For the text-containing cell, return its midpoint in [x, y] coordinate format. 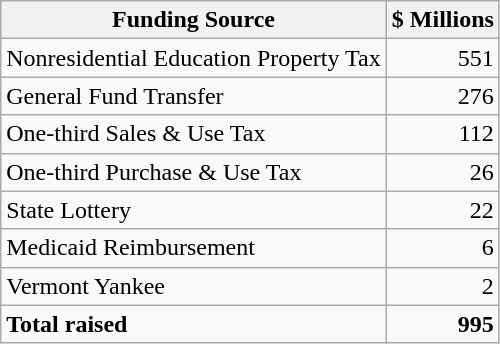
Nonresidential Education Property Tax [194, 58]
Funding Source [194, 20]
One-third Purchase & Use Tax [194, 172]
State Lottery [194, 210]
2 [442, 286]
Total raised [194, 324]
276 [442, 96]
Vermont Yankee [194, 286]
$ Millions [442, 20]
112 [442, 134]
General Fund Transfer [194, 96]
Medicaid Reimbursement [194, 248]
22 [442, 210]
One-third Sales & Use Tax [194, 134]
26 [442, 172]
551 [442, 58]
995 [442, 324]
6 [442, 248]
